Scan for the cell matching the given text and deliver its [x, y] coordinate at center. 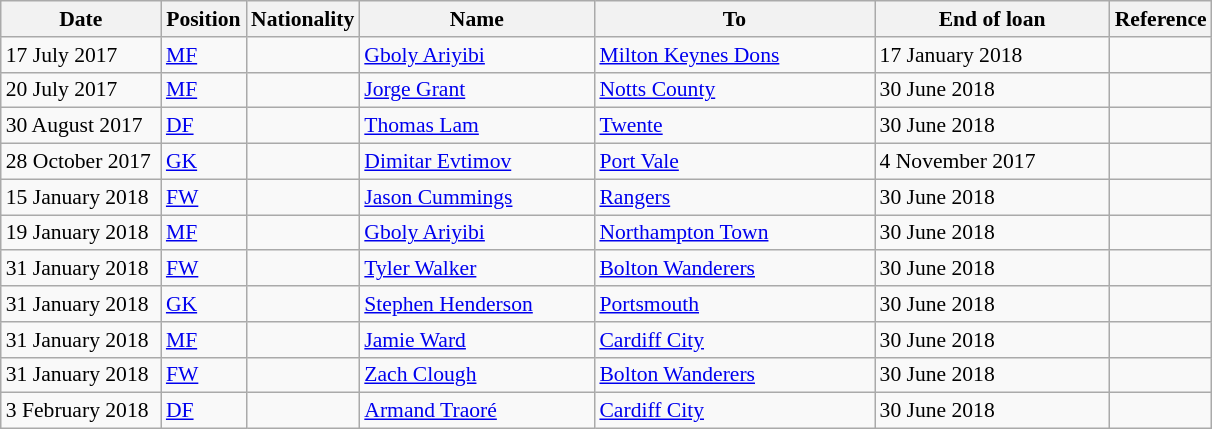
4 November 2017 [992, 162]
Name [476, 19]
Zach Clough [476, 375]
15 January 2018 [81, 197]
17 January 2018 [992, 55]
Northampton Town [734, 233]
Jamie Ward [476, 340]
Date [81, 19]
3 February 2018 [81, 411]
19 January 2018 [81, 233]
Reference [1161, 19]
Rangers [734, 197]
Jorge Grant [476, 90]
Port Vale [734, 162]
Nationality [302, 19]
Stephen Henderson [476, 304]
Portsmouth [734, 304]
Thomas Lam [476, 126]
20 July 2017 [81, 90]
Dimitar Evtimov [476, 162]
To [734, 19]
30 August 2017 [81, 126]
Milton Keynes Dons [734, 55]
Notts County [734, 90]
Position [204, 19]
28 October 2017 [81, 162]
End of loan [992, 19]
17 July 2017 [81, 55]
Armand Traoré [476, 411]
Tyler Walker [476, 269]
Twente [734, 126]
Jason Cummings [476, 197]
